Return the [x, y] coordinate for the center point of the cell that contains the specified text.  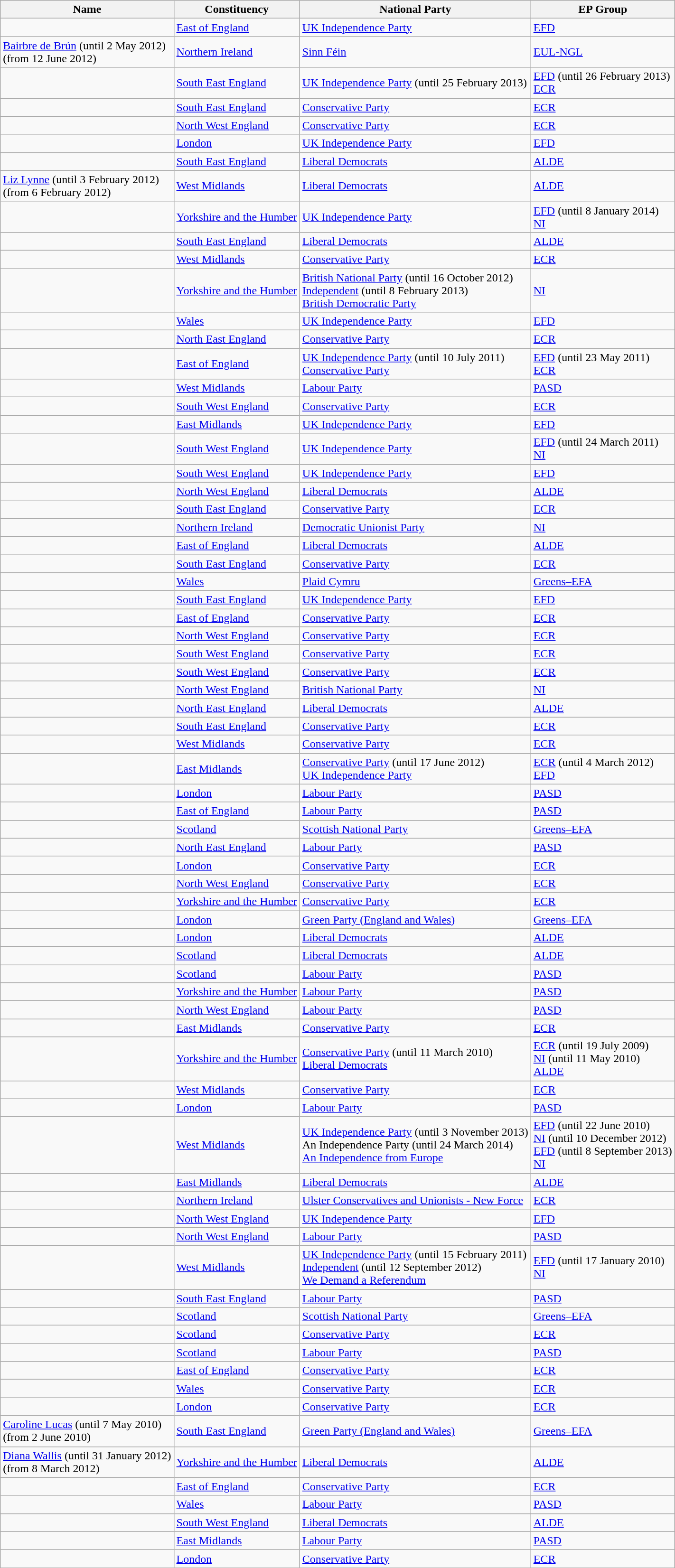
UK Independence Party (until 25 February 2013) [415, 83]
ECR (until 19 July 2009) NI (until 11 May 2010) ALDE [603, 1059]
EFD (until 26 February 2013) ECR [603, 83]
EFD (until 8 January 2014) NI [603, 216]
EFD (until 17 January 2010) NI [603, 1267]
EP Group [603, 9]
Liz Lynne (until 3 February 2012) (from 6 February 2012) [87, 186]
British National Party [415, 690]
EUL-NGL [603, 52]
British National Party (until 16 October 2012) Independent (until 8 February 2013) British Democratic Party [415, 290]
Plaid Cymru [415, 581]
Sinn Féin [415, 52]
Bairbre de Brún (until 2 May 2012) (from 12 June 2012) [87, 52]
Constituency [236, 9]
Caroline Lucas (until 7 May 2010) (from 2 June 2010) [87, 1431]
National Party [415, 9]
Democratic Unionist Party [415, 527]
Ulster Conservatives and Unionists - New Force [415, 1200]
UK Independence Party (until 3 November 2013) An Independence Party (until 24 March 2014) An Independence from Europe [415, 1145]
Name [87, 9]
EFD (until 24 March 2011) NI [603, 449]
Conservative Party (until 17 June 2012) UK Independence Party [415, 769]
Conservative Party (until 11 March 2010) Liberal Democrats [415, 1059]
UK Independence Party (until 15 February 2011) Independent (until 12 September 2012) We Demand a Referendum [415, 1267]
UK Independence Party (until 10 July 2011) Conservative Party [415, 364]
EFD (until 23 May 2011) ECR [603, 364]
ECR (until 4 March 2012) EFD [603, 769]
Diana Wallis (until 31 January 2012) (from 8 March 2012) [87, 1462]
EFD (until 22 June 2010) NI (until 10 December 2012) EFD (until 8 September 2013) NI [603, 1145]
